Capture the cell that displays the provided text and extract its [x, y] central coordinate. 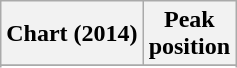
Chart (2014) [72, 34]
Peak position [189, 34]
